Output the (x, y) coordinate of the center of the cell containing the given text.  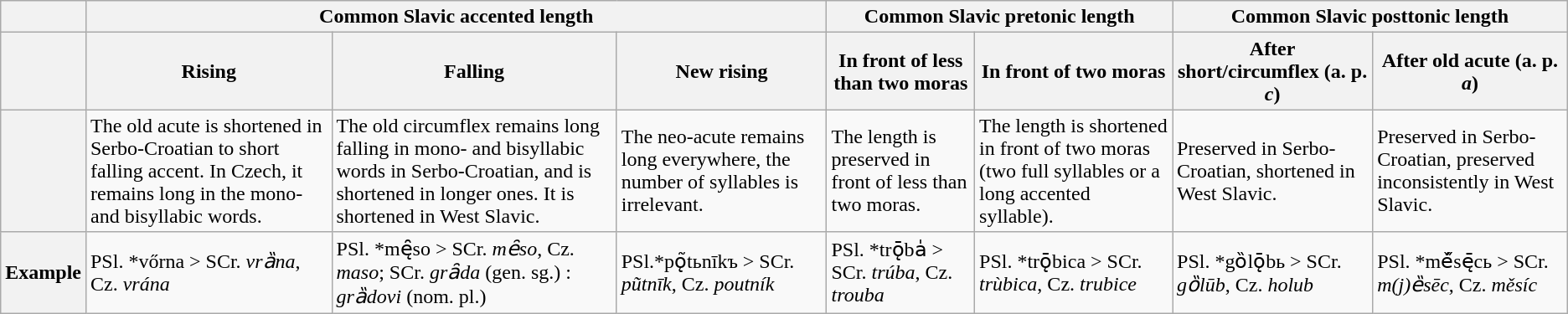
After old acute (a. p. a) (1471, 71)
In front of less than two moras (901, 71)
The length is preserved in front of less than two moras. (901, 171)
New rising (722, 71)
In front of two moras (1074, 71)
Preserved in Serbo-Croatian, shortened in West Slavic. (1273, 171)
PSl. *trǭba̍ > SCr. trúba, Cz. trouba (901, 273)
After short/circumflex (a. p. c) (1273, 71)
Preserved in Serbo-Croatian, preserved inconsistently in West Slavic. (1471, 171)
Common Slavic accented length (456, 17)
Rising (209, 71)
Example (44, 273)
PSl. *gȍlǭbь > SCr. gȍlūb, Cz. holub (1273, 273)
The length is shortened in front of two moras (two full syllables or a long accented syllable). (1074, 171)
PSl.*pǫ̃tьnīkъ > SCr. pũtnīk, Cz. poutník (722, 273)
Falling (474, 71)
Common Slavic posttonic length (1370, 17)
PSl. *trǭbica > SCr. trùbica, Cz. trubice (1074, 273)
Common Slavic pretonic length (1000, 17)
PSl. *vőrna > SCr. vrȁna, Cz. vrána (209, 273)
The old acute is shortened in Serbo-Croatian to short falling accent. In Czech, it remains long in the mono- and bisyllabic words. (209, 171)
The neo-acute remains long everywhere, the number of syllables is irrelevant. (722, 171)
PSl. *mę̑so > SCr. mȇso, Cz. maso; SCr. grȃda (gen. sg.) : grȁdovi (nom. pl.) (474, 273)
PSl. *mě̋sę̄cь > SCr. m(j)ȅsēc, Cz. měsíc (1471, 273)
